Output the (x, y) coordinate of the center of the cell containing the given text.  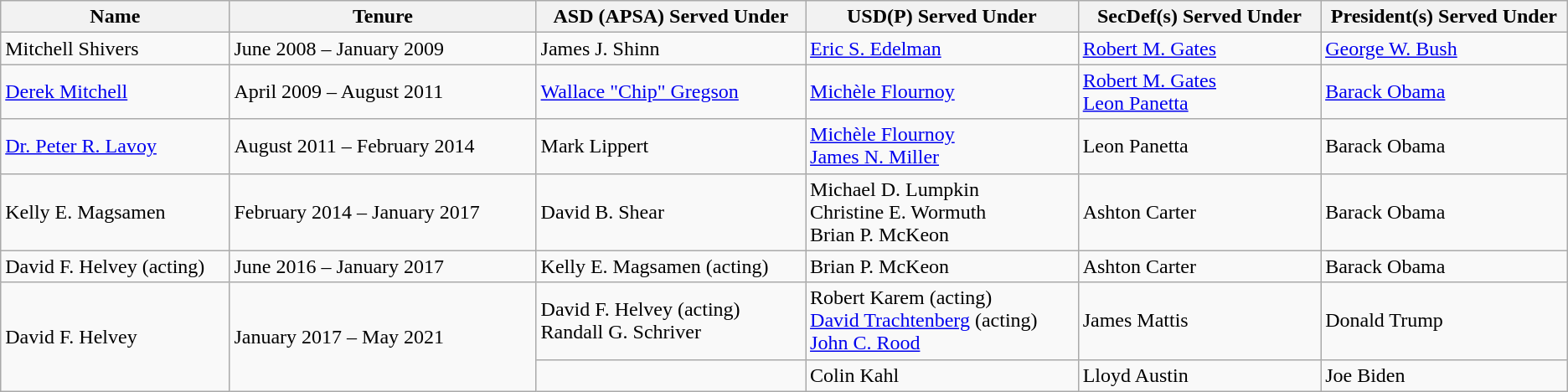
August 2011 – February 2014 (383, 146)
January 2017 – May 2021 (383, 337)
Robert Karem (acting) David Trachtenberg (acting)John C. Rood (942, 321)
ASD (APSA) Served Under (670, 17)
Joe Biden (1444, 375)
Michael D. LumpkinChristine E. WormuthBrian P. McKeon (942, 212)
Mitchell Shivers (116, 49)
June 2016 – January 2017 (383, 266)
Dr. Peter R. Lavoy (116, 146)
Robert M. Gates (1199, 49)
Robert M. GatesLeon Panetta (1199, 92)
George W. Bush (1444, 49)
President(s) Served Under (1444, 17)
Leon Panetta (1199, 146)
SecDef(s) Served Under (1199, 17)
Michèle FlournoyJames N. Miller (942, 146)
Colin Kahl (942, 375)
USD(P) Served Under (942, 17)
Donald Trump (1444, 321)
April 2009 – August 2011 (383, 92)
Wallace "Chip" Gregson (670, 92)
David F. Helvey (acting) Randall G. Schriver (670, 321)
Mark Lippert (670, 146)
June 2008 – January 2009 (383, 49)
Michèle Flournoy (942, 92)
Derek Mitchell (116, 92)
David B. Shear (670, 212)
David F. Helvey (116, 337)
Brian P. McKeon (942, 266)
Name (116, 17)
Eric S. Edelman (942, 49)
Kelly E. Magsamen (acting) (670, 266)
Tenure (383, 17)
James J. Shinn (670, 49)
Kelly E. Magsamen (116, 212)
James Mattis (1199, 321)
February 2014 – January 2017 (383, 212)
David F. Helvey (acting) (116, 266)
Lloyd Austin (1199, 375)
